Return the [x, y] coordinate for the center point of the cell that contains the specified text.  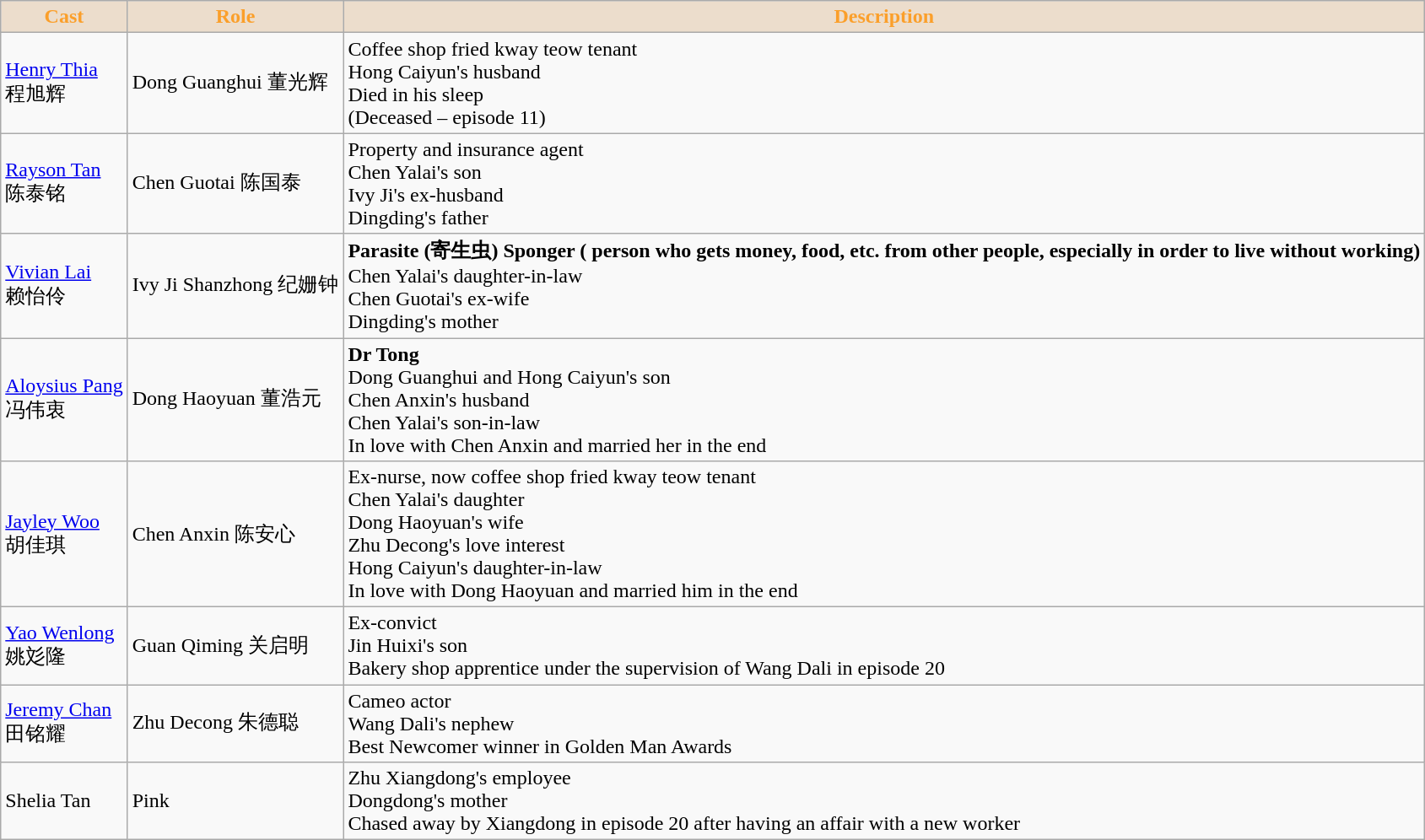
Jayley Woo 胡佳琪 [64, 535]
Property and insurance agent Chen Yalai's son Ivy Ji's ex-husband Dingding's father [884, 184]
Dr Tong Dong Guanghui and Hong Caiyun's son Chen Anxin's husband Chen Yalai's son-in-law In love with Chen Anxin and married her in the end [884, 399]
Yao Wenlong 姚彣隆 [64, 646]
Cast [64, 17]
Shelia Tan [64, 801]
Chen Guotai 陈国泰 [235, 184]
Role [235, 17]
Dong Haoyuan 董浩元 [235, 399]
Guan Qiming 关启明 [235, 646]
Zhu Decong 朱德聪 [235, 724]
Zhu Xiangdong's employee Dongdong's mother Chased away by Xiangdong in episode 20 after having an affair with a new worker [884, 801]
Rayson Tan 陈泰铭 [64, 184]
Ex-convict Jin Huixi's son Bakery shop apprentice under the supervision of Wang Dali in episode 20 [884, 646]
Henry Thia 程旭辉 [64, 83]
Chen Anxin 陈安心 [235, 535]
Aloysius Pang 冯伟衷 [64, 399]
Ivy Ji Shanzhong 纪姗钟 [235, 286]
Vivian Lai 赖怡伶 [64, 286]
Pink [235, 801]
Cameo actor Wang Dali's nephew Best Newcomer winner in Golden Man Awards [884, 724]
Description [884, 17]
Jeremy Chan 田铭耀 [64, 724]
Dong Guanghui 董光辉 [235, 83]
Coffee shop fried kway teow tenant Hong Caiyun's husband Died in his sleep (Deceased – episode 11) [884, 83]
